Return the [X, Y] coordinate for the center point of the cell that contains the specified text.  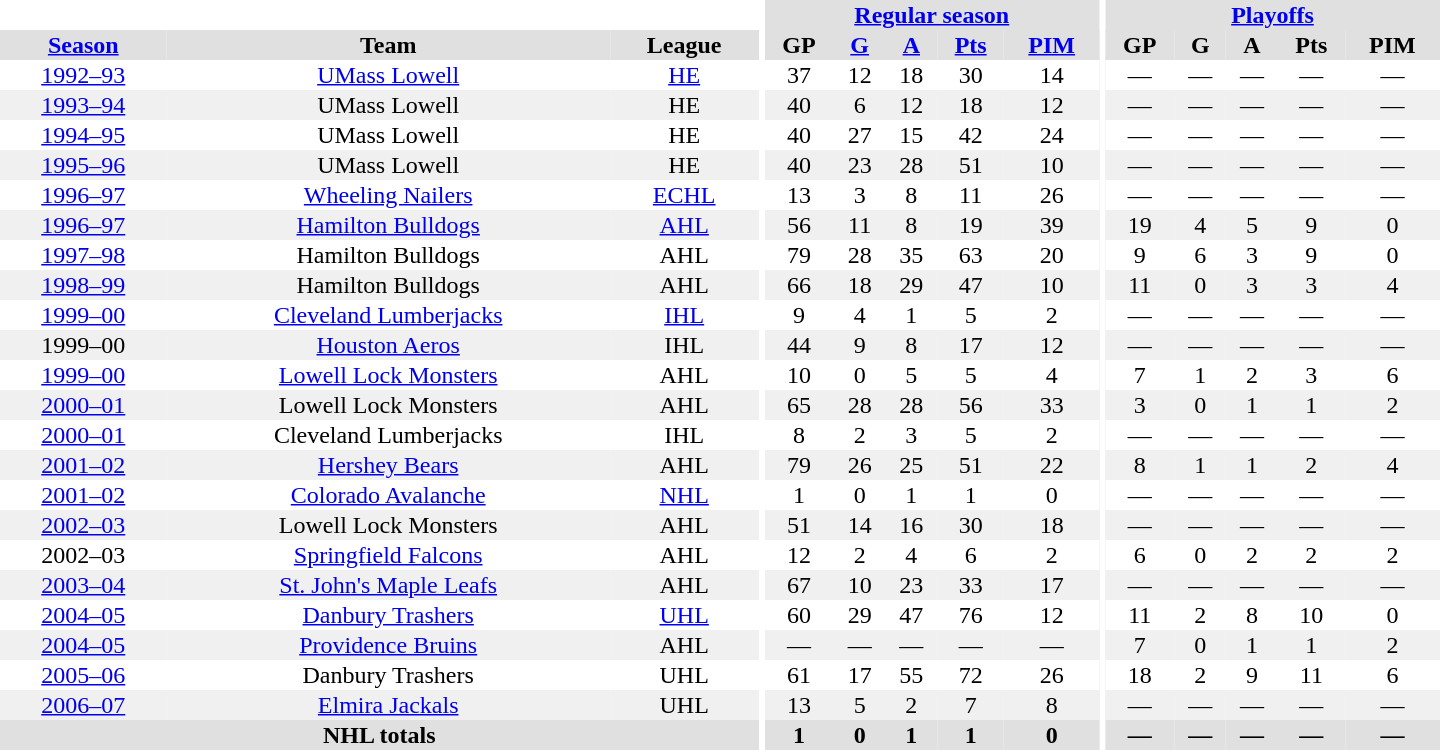
25 [911, 465]
76 [970, 615]
24 [1052, 135]
Houston Aeros [388, 345]
67 [799, 585]
37 [799, 75]
72 [970, 675]
35 [911, 255]
55 [911, 675]
65 [799, 405]
Team [388, 45]
Wheeling Nailers [388, 195]
Elmira Jackals [388, 705]
Providence Bruins [388, 645]
20 [1052, 255]
2003–04 [84, 585]
44 [799, 345]
Colorado Avalanche [388, 495]
66 [799, 285]
1994–95 [84, 135]
22 [1052, 465]
42 [970, 135]
1995–96 [84, 165]
2006–07 [84, 705]
1992–93 [84, 75]
1997–98 [84, 255]
Hershey Bears [388, 465]
16 [911, 525]
63 [970, 255]
61 [799, 675]
Season [84, 45]
Playoffs [1272, 15]
1993–94 [84, 105]
ECHL [684, 195]
St. John's Maple Leafs [388, 585]
39 [1052, 225]
60 [799, 615]
NHL [684, 495]
2005–06 [84, 675]
1998–99 [84, 285]
NHL totals [380, 735]
League [684, 45]
27 [860, 135]
Regular season [932, 15]
15 [911, 135]
Springfield Falcons [388, 555]
